Identify which cell holds the provided text, then report its [X, Y] central coordinate. 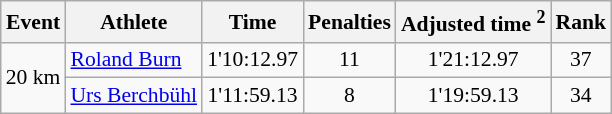
1'10:12.97 [252, 60]
1'19:59.13 [474, 96]
1'21:12.97 [474, 60]
Athlete [134, 22]
1'11:59.13 [252, 96]
Rank [582, 22]
34 [582, 96]
37 [582, 60]
20 km [34, 78]
Roland Burn [134, 60]
8 [350, 96]
Event [34, 22]
Urs Berchbühl [134, 96]
Penalties [350, 22]
11 [350, 60]
Time [252, 22]
Adjusted time 2 [474, 22]
